Provide the (X, Y) coordinate of the cell's center where the given text is located.  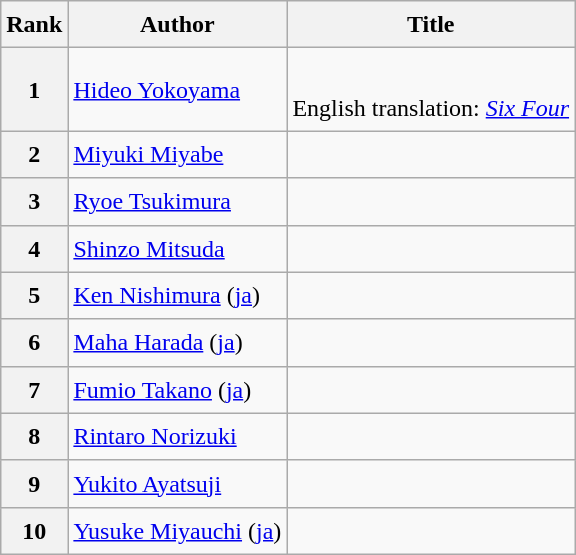
2 (34, 154)
Yusuke Miyauchi (ja) (178, 530)
9 (34, 484)
Miyuki Miyabe (178, 154)
Maha Harada (ja) (178, 342)
1 (34, 90)
Rintaro Norizuki (178, 436)
8 (34, 436)
Hideo Yokoyama (178, 90)
7 (34, 390)
Title (431, 24)
4 (34, 248)
Yukito Ayatsuji (178, 484)
3 (34, 202)
Shinzo Mitsuda (178, 248)
Fumio Takano (ja) (178, 390)
6 (34, 342)
Author (178, 24)
English translation: Six Four (431, 90)
Rank (34, 24)
10 (34, 530)
Ryoe Tsukimura (178, 202)
Ken Nishimura (ja) (178, 296)
5 (34, 296)
